Locate the cell with the specified text and output its (x, y) center coordinate. 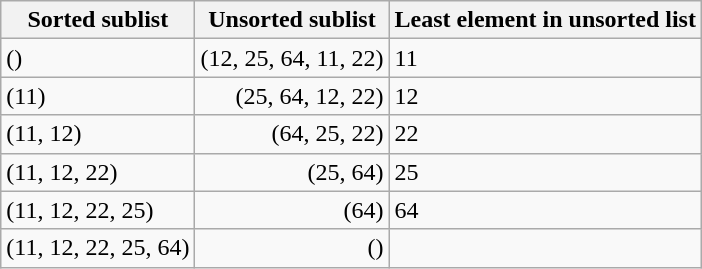
(11, 12, 22) (98, 172)
(11) (98, 96)
(25, 64) (292, 172)
Least element in unsorted list (545, 20)
12 (545, 96)
(25, 64, 12, 22) (292, 96)
Unsorted sublist (292, 20)
(11, 12, 22, 25, 64) (98, 248)
22 (545, 134)
(11, 12, 22, 25) (98, 210)
11 (545, 58)
25 (545, 172)
64 (545, 210)
(64) (292, 210)
(64, 25, 22) (292, 134)
Sorted sublist (98, 20)
(12, 25, 64, 11, 22) (292, 58)
(11, 12) (98, 134)
